Return [x, y] of the center of cell containing provided text 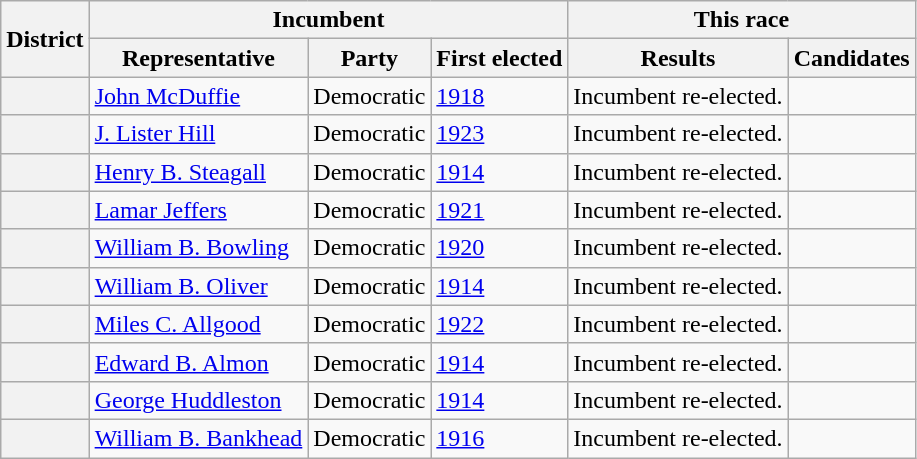
J. Lister Hill [198, 134]
John McDuffie [198, 96]
Candidates [852, 58]
Party [370, 58]
William B. Bowling [198, 248]
1922 [500, 324]
1923 [500, 134]
1920 [500, 248]
Edward B. Almon [198, 362]
First elected [500, 58]
Results [678, 58]
1916 [500, 438]
1918 [500, 96]
Miles C. Allgood [198, 324]
Lamar Jeffers [198, 210]
1921 [500, 210]
Representative [198, 58]
This race [742, 20]
William B. Bankhead [198, 438]
William B. Oliver [198, 286]
Henry B. Steagall [198, 172]
Incumbent [328, 20]
George Huddleston [198, 400]
District [45, 39]
